From the cell containing the given text, extract its center point as [x, y] coordinate. 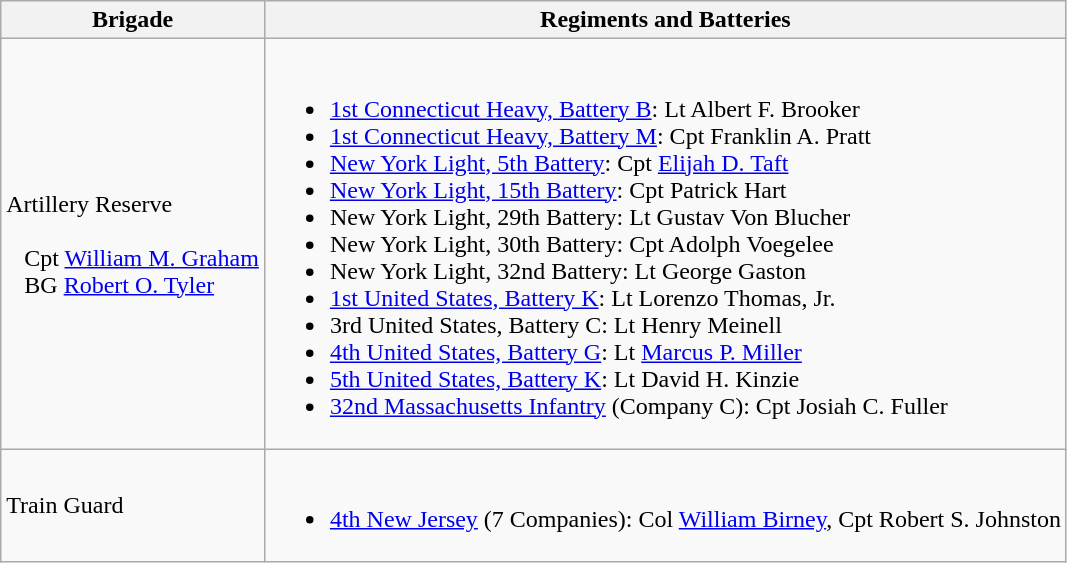
Artillery Reserve Cpt William M. Graham BG Robert O. Tyler [133, 244]
Brigade [133, 20]
4th New Jersey (7 Companies): Col William Birney, Cpt Robert S. Johnston [665, 506]
Regiments and Batteries [665, 20]
Train Guard [133, 506]
